Extract the (X, Y) coordinate from the center of the cell holding the provided text.  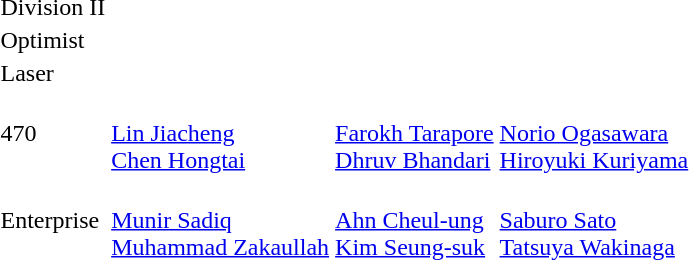
Lin JiachengChen Hongtai (220, 133)
Farokh TaraporeDhruv Bhandari (414, 133)
